Pinpoint the cell where the given text exists, returning its [X, Y] midpoint coordinate. 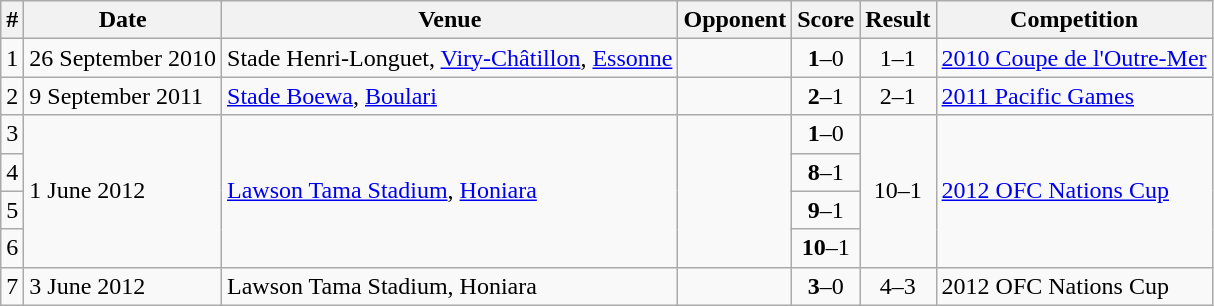
Venue [450, 20]
5 [12, 210]
Result [898, 20]
3–0 [826, 286]
9 September 2011 [123, 96]
3 June 2012 [123, 286]
1 [12, 58]
# [12, 20]
Score [826, 20]
Stade Henri-Longuet, Viry-Châtillon, Essonne [450, 58]
7 [12, 286]
2 [12, 96]
Stade Boewa, Boulari [450, 96]
Opponent [735, 20]
Date [123, 20]
1–1 [898, 58]
6 [12, 248]
8–1 [826, 172]
3 [12, 134]
4–3 [898, 286]
Competition [1074, 20]
26 September 2010 [123, 58]
4 [12, 172]
2010 Coupe de l'Outre-Mer [1074, 58]
1 June 2012 [123, 191]
9–1 [826, 210]
2011 Pacific Games [1074, 96]
